Pinpoint the cell where the given text exists, returning its (x, y) midpoint coordinate. 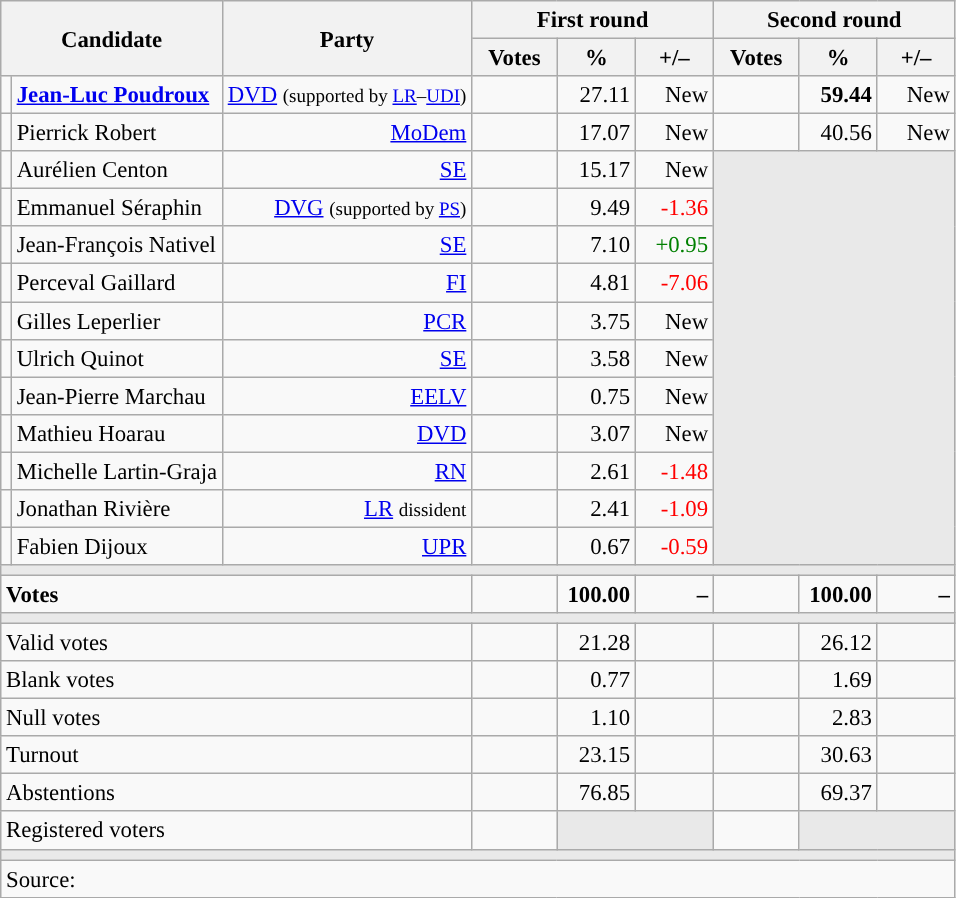
Party (346, 38)
3.07 (596, 433)
Turnout (236, 755)
Fabien Dijoux (116, 546)
Jonathan Rivière (116, 509)
21.28 (596, 643)
FI (346, 283)
1.69 (838, 680)
Valid votes (236, 643)
-7.06 (674, 283)
30.63 (838, 755)
First round (593, 20)
Registered voters (236, 831)
-1.48 (674, 471)
27.11 (596, 95)
69.37 (838, 793)
Ulrich Quinot (116, 358)
0.67 (596, 546)
Michelle Lartin-Graja (116, 471)
Gilles Leperlier (116, 321)
15.17 (596, 170)
23.15 (596, 755)
Mathieu Hoarau (116, 433)
0.75 (596, 396)
DVG (supported by PS) (346, 208)
4.81 (596, 283)
40.56 (838, 133)
Null votes (236, 718)
59.44 (838, 95)
7.10 (596, 245)
Jean-François Nativel (116, 245)
3.75 (596, 321)
0.77 (596, 680)
UPR (346, 546)
-1.09 (674, 509)
Emmanuel Séraphin (116, 208)
EELV (346, 396)
3.58 (596, 358)
2.83 (838, 718)
-0.59 (674, 546)
1.10 (596, 718)
Perceval Gaillard (116, 283)
PCR (346, 321)
LR dissident (346, 509)
Source: (478, 879)
+0.95 (674, 245)
DVD (supported by LR–UDI) (346, 95)
-1.36 (674, 208)
DVD (346, 433)
Blank votes (236, 680)
2.61 (596, 471)
Abstentions (236, 793)
MoDem (346, 133)
Jean-Pierre Marchau (116, 396)
Aurélien Centon (116, 170)
76.85 (596, 793)
Jean-Luc Poudroux (116, 95)
17.07 (596, 133)
Candidate (112, 38)
26.12 (838, 643)
RN (346, 471)
Pierrick Robert (116, 133)
2.41 (596, 509)
Second round (834, 20)
9.49 (596, 208)
